Search for the cell housing the specified text and yield its [x, y] center coordinate. 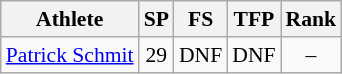
FS [200, 19]
Rank [312, 19]
TFP [254, 19]
Athlete [70, 19]
– [312, 55]
29 [156, 55]
Patrick Schmit [70, 55]
SP [156, 19]
